Extract the (x, y) coordinate from the center of the cell holding the provided text.  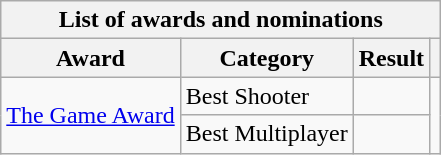
Best Multiplayer (266, 134)
List of awards and nominations (221, 20)
Category (266, 58)
Result (391, 58)
Best Shooter (266, 96)
The Game Award (90, 115)
Award (90, 58)
